Return the (x, y) coordinate for the center point of the cell that contains the specified text.  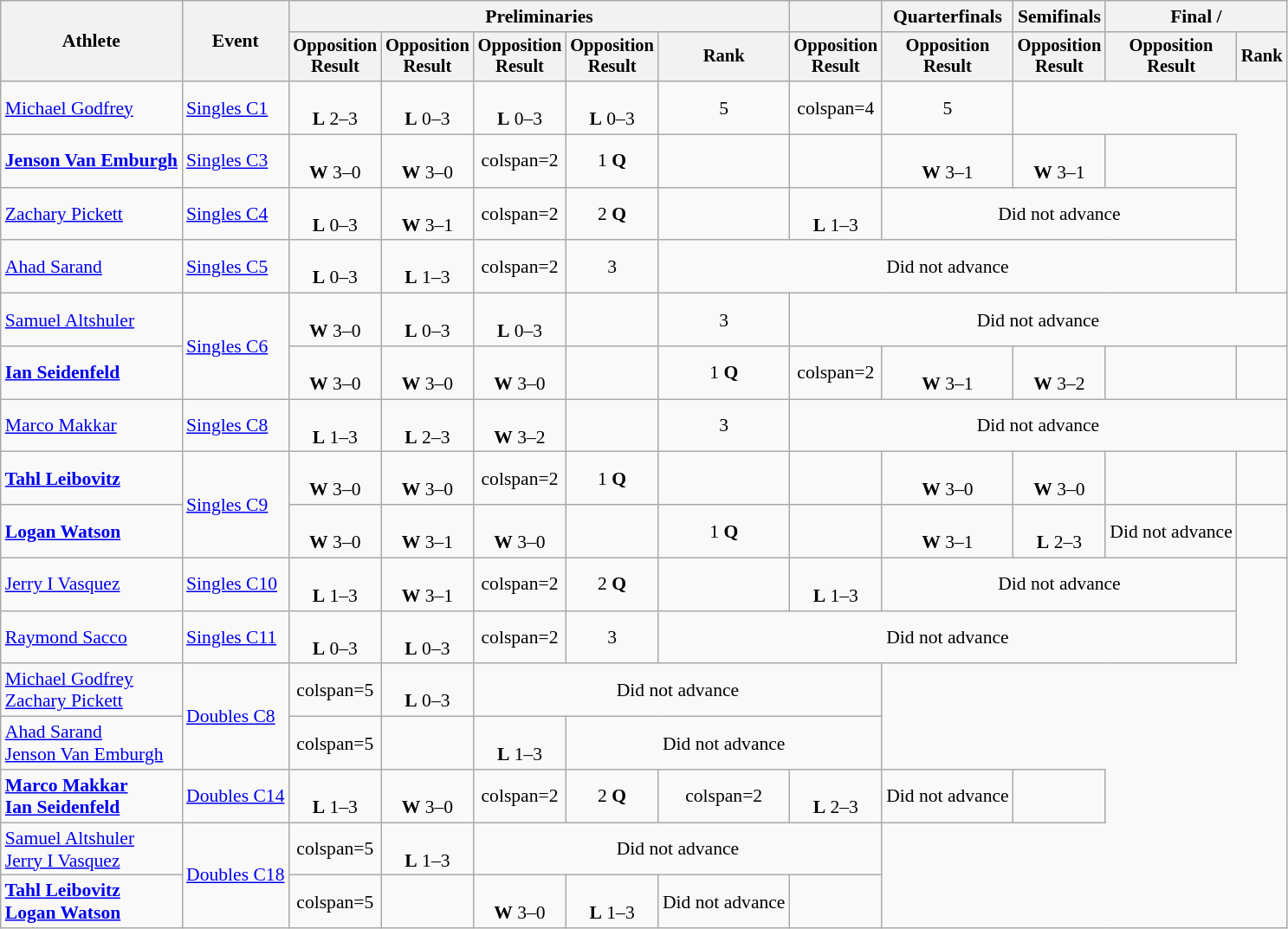
Samuel Altshuler (92, 320)
Ahad Sarand (92, 267)
Singles C3 (236, 161)
Logan Watson (92, 532)
Singles C10 (236, 585)
Doubles C18 (236, 875)
Michael Godfrey (92, 107)
Singles C4 (236, 215)
Singles C11 (236, 637)
Doubles C14 (236, 797)
Ahad SarandJenson Van Emburgh (92, 743)
Singles C5 (236, 267)
Tahl Leibovitz (92, 478)
Semifinals (1060, 16)
Doubles C8 (236, 717)
Singles C6 (236, 346)
colspan=4 (835, 107)
Quarterfinals (948, 16)
Preliminaries (540, 16)
Athlete (92, 42)
Final / (1195, 16)
Michael GodfreyZachary Pickett (92, 691)
Raymond Sacco (92, 637)
Marco Makkar (92, 426)
Jenson Van Emburgh (92, 161)
Singles C1 (236, 107)
Marco MakkarIan Seidenfeld (92, 797)
Samuel AltshulerJerry I Vasquez (92, 848)
Tahl LeibovitzLogan Watson (92, 902)
Jerry I Vasquez (92, 585)
Ian Seidenfeld (92, 372)
Event (236, 42)
Singles C8 (236, 426)
Singles C9 (236, 505)
Zachary Pickett (92, 215)
